For the text-containing cell, return its midpoint in [X, Y] coordinate format. 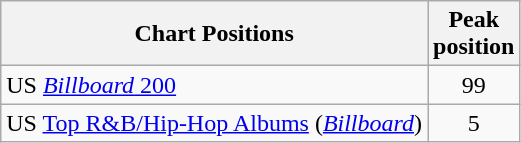
99 [474, 85]
Peakposition [474, 34]
Chart Positions [214, 34]
US Billboard 200 [214, 85]
5 [474, 123]
US Top R&B/Hip-Hop Albums (Billboard) [214, 123]
